Provide the (X, Y) coordinate of the cell's center where the given text is located.  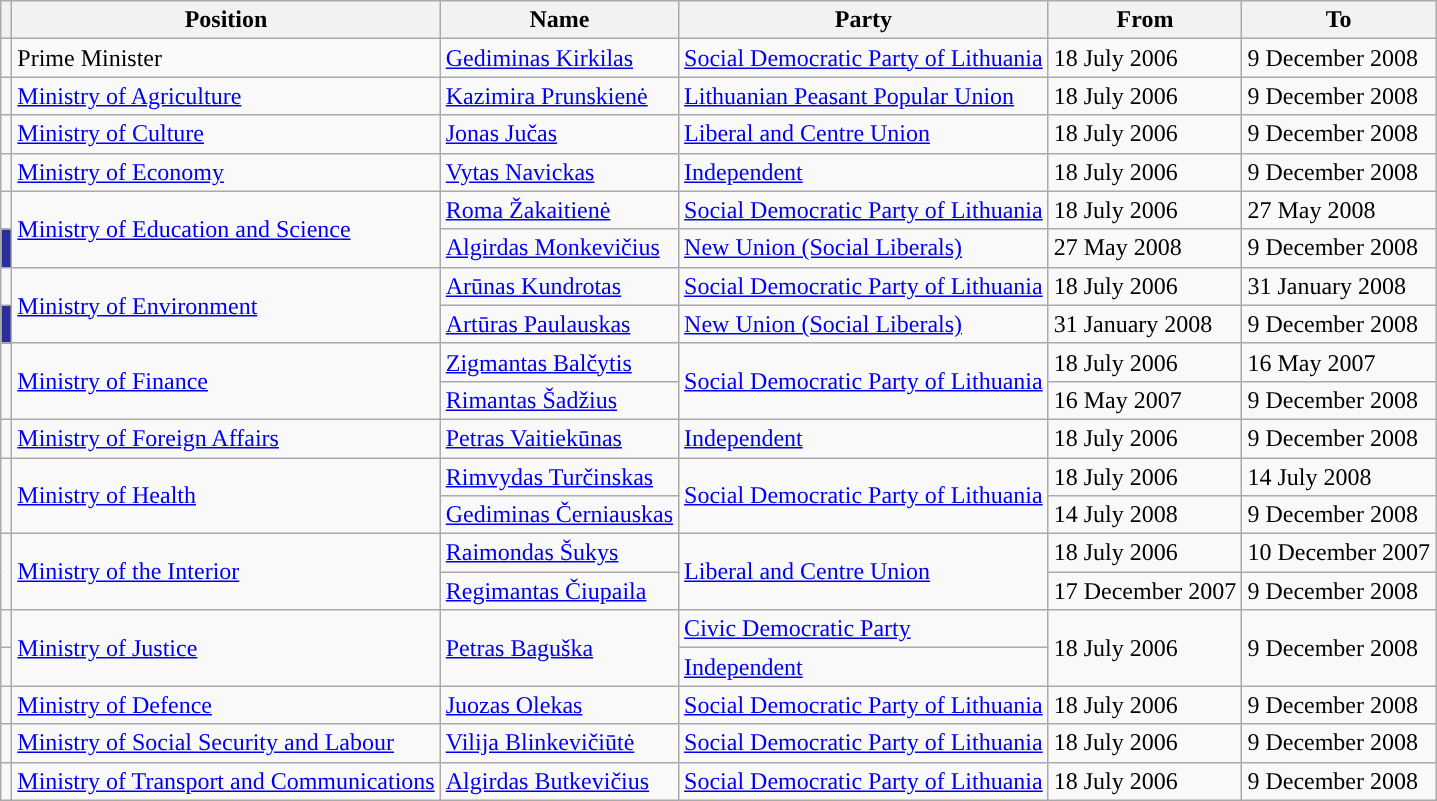
Petras Vaitiekūnas (559, 438)
Algirdas Monkevičius (559, 248)
Vytas Navickas (559, 172)
Ministry of Environment (226, 305)
Kazimira Prunskienė (559, 96)
To (1339, 20)
Gediminas Černiauskas (559, 515)
Raimondas Šukys (559, 553)
Civic Democratic Party (864, 629)
Position (226, 20)
Rimantas Šadžius (559, 400)
Ministry of Transport and Communications (226, 781)
10 December 2007 (1339, 553)
Gediminas Kirkilas (559, 58)
Name (559, 20)
Roma Žakaitienė (559, 210)
Ministry of Finance (226, 381)
Petras Baguška (559, 648)
Ministry of Agriculture (226, 96)
From (1145, 20)
Ministry of Health (226, 496)
Juozas Olekas (559, 705)
Ministry of Justice (226, 648)
Zigmantas Balčytis (559, 362)
Ministry of the Interior (226, 572)
Ministry of Foreign Affairs (226, 438)
Ministry of Social Security and Labour (226, 743)
Ministry of Defence (226, 705)
17 December 2007 (1145, 591)
Vilija Blinkevičiūtė (559, 743)
Artūras Paulauskas (559, 324)
Jonas Jučas (559, 134)
Arūnas Kundrotas (559, 286)
Ministry of Education and Science (226, 229)
Lithuanian Peasant Popular Union (864, 96)
Party (864, 20)
Ministry of Economy (226, 172)
Prime Minister (226, 58)
Algirdas Butkevičius (559, 781)
Regimantas Čiupaila (559, 591)
Rimvydas Turčinskas (559, 477)
Ministry of Culture (226, 134)
